Find where the given text appears and provide that cell's center as [X, Y] coordinate. 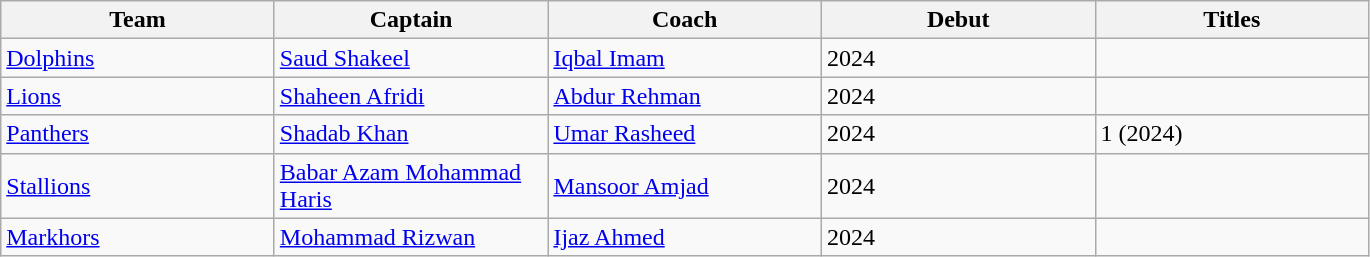
Dolphins [138, 58]
Ijaz Ahmed [685, 237]
Panthers [138, 134]
Titles [1232, 20]
Stallions [138, 186]
1 (2024) [1232, 134]
Iqbal Imam [685, 58]
Captain [411, 20]
Saud Shakeel [411, 58]
Shadab Khan [411, 134]
Umar Rasheed [685, 134]
Team [138, 20]
Debut [958, 20]
Mohammad Rizwan [411, 237]
Coach [685, 20]
Markhors [138, 237]
Babar Azam Mohammad Haris [411, 186]
Lions [138, 96]
Mansoor Amjad [685, 186]
Abdur Rehman [685, 96]
Shaheen Afridi [411, 96]
